Pinpoint the cell where the given text exists, returning its [x, y] midpoint coordinate. 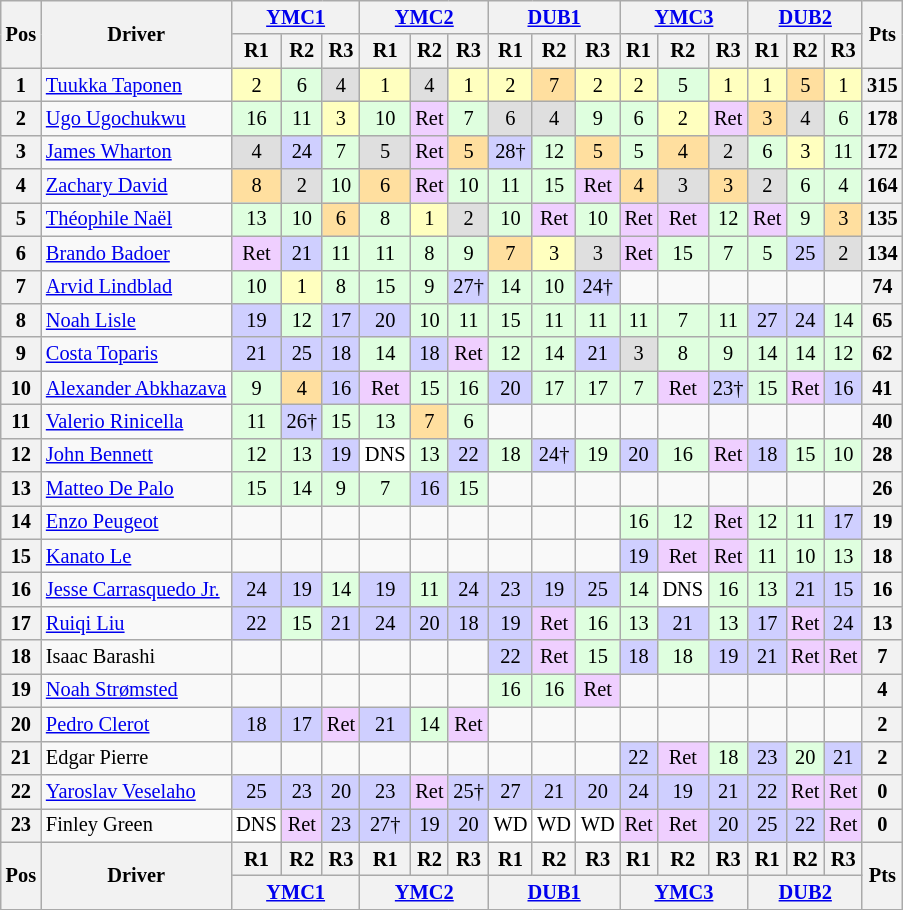
Valerio Rinicella [136, 421]
26 [882, 489]
Alexander Abkhazava [136, 388]
28 [882, 455]
40 [882, 421]
172 [882, 152]
26† [302, 421]
41 [882, 388]
Tuukka Taponen [136, 85]
62 [882, 354]
Noah Lisle [136, 320]
178 [882, 118]
Kanato Le [136, 556]
164 [882, 186]
134 [882, 253]
Finley Green [136, 825]
Ruiqi Liu [136, 623]
23† [728, 388]
Arvid Lindblad [136, 287]
Yaroslav Veselaho [136, 791]
Noah Strømsted [136, 690]
Costa Toparis [136, 354]
Edgar Pierre [136, 758]
135 [882, 219]
Pedro Clerot [136, 724]
Enzo Peugeot [136, 522]
Brando Badoer [136, 253]
28† [511, 152]
John Bennett [136, 455]
Ugo Ugochukwu [136, 118]
Isaac Barashi [136, 657]
74 [882, 287]
Théophile Naël [136, 219]
Matteo De Palo [136, 489]
65 [882, 320]
25† [468, 791]
Zachary David [136, 186]
Jesse Carrasquedo Jr. [136, 589]
315 [882, 85]
James Wharton [136, 152]
